Detect which cell encompasses the target text, then output its [x, y] center coordinate. 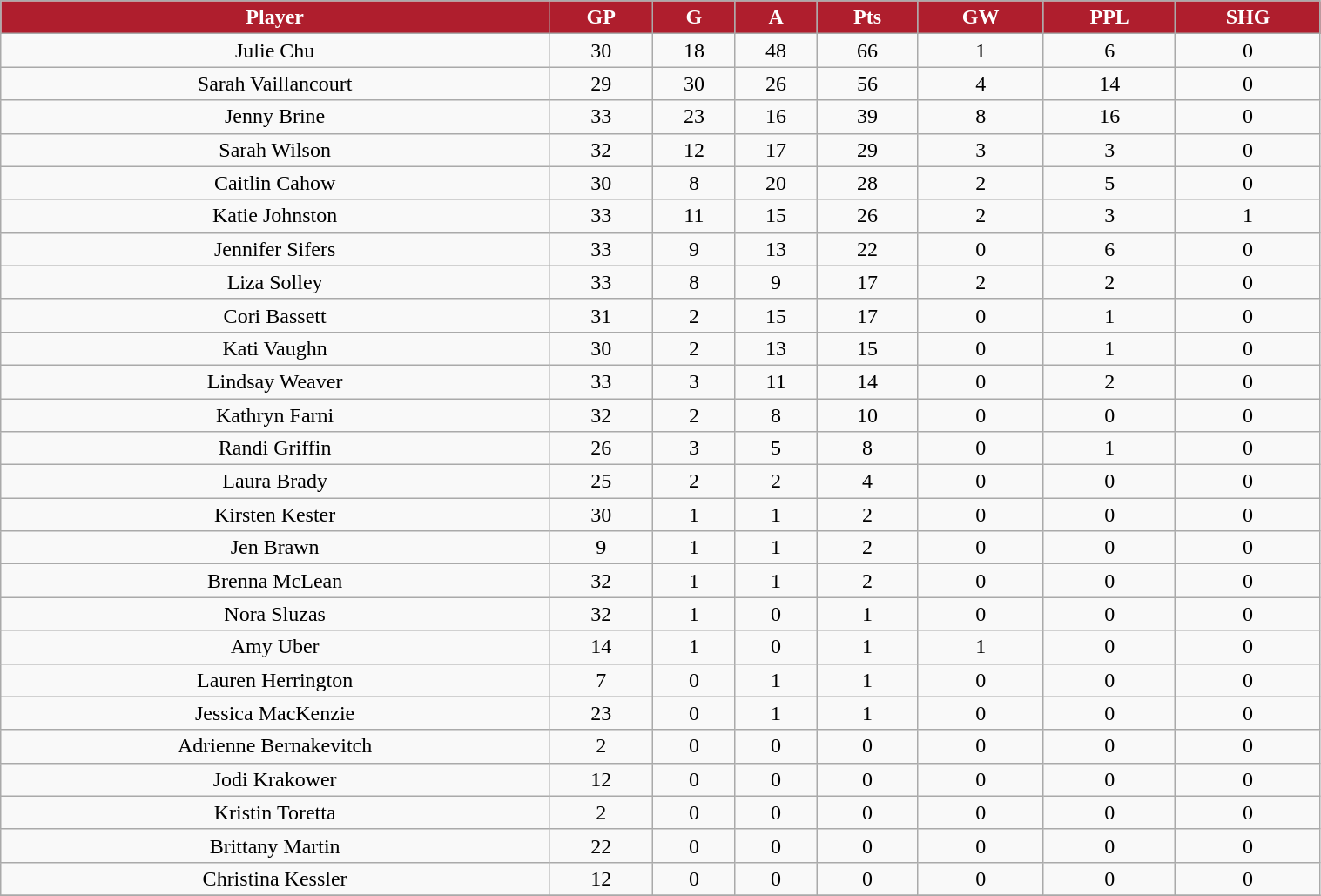
Sarah Vaillancourt [275, 84]
G [694, 17]
Julie Chu [275, 51]
31 [601, 315]
Christina Kessler [275, 879]
Kirsten Kester [275, 515]
PPL [1109, 17]
Jenny Brine [275, 117]
39 [867, 117]
A [776, 17]
Randi Griffin [275, 448]
Kathryn Farni [275, 415]
Liza Solley [275, 282]
Cori Bassett [275, 315]
Kristin Toretta [275, 812]
Pts [867, 17]
Caitlin Cahow [275, 183]
Kati Vaughn [275, 348]
18 [694, 51]
66 [867, 51]
Jen Brawn [275, 548]
48 [776, 51]
Jodi Krakower [275, 779]
Brittany Martin [275, 845]
Player [275, 17]
20 [776, 183]
Jennifer Sifers [275, 249]
7 [601, 680]
GP [601, 17]
Laura Brady [275, 482]
GW [981, 17]
Lauren Herrington [275, 680]
Katie Johnston [275, 216]
Adrienne Bernakevitch [275, 746]
Lindsay Weaver [275, 381]
Sarah Wilson [275, 150]
Jessica MacKenzie [275, 713]
Amy Uber [275, 647]
25 [601, 482]
SHG [1248, 17]
56 [867, 84]
10 [867, 415]
Brenna McLean [275, 581]
28 [867, 183]
Nora Sluzas [275, 614]
